Search for the cell housing the specified text and yield its [x, y] center coordinate. 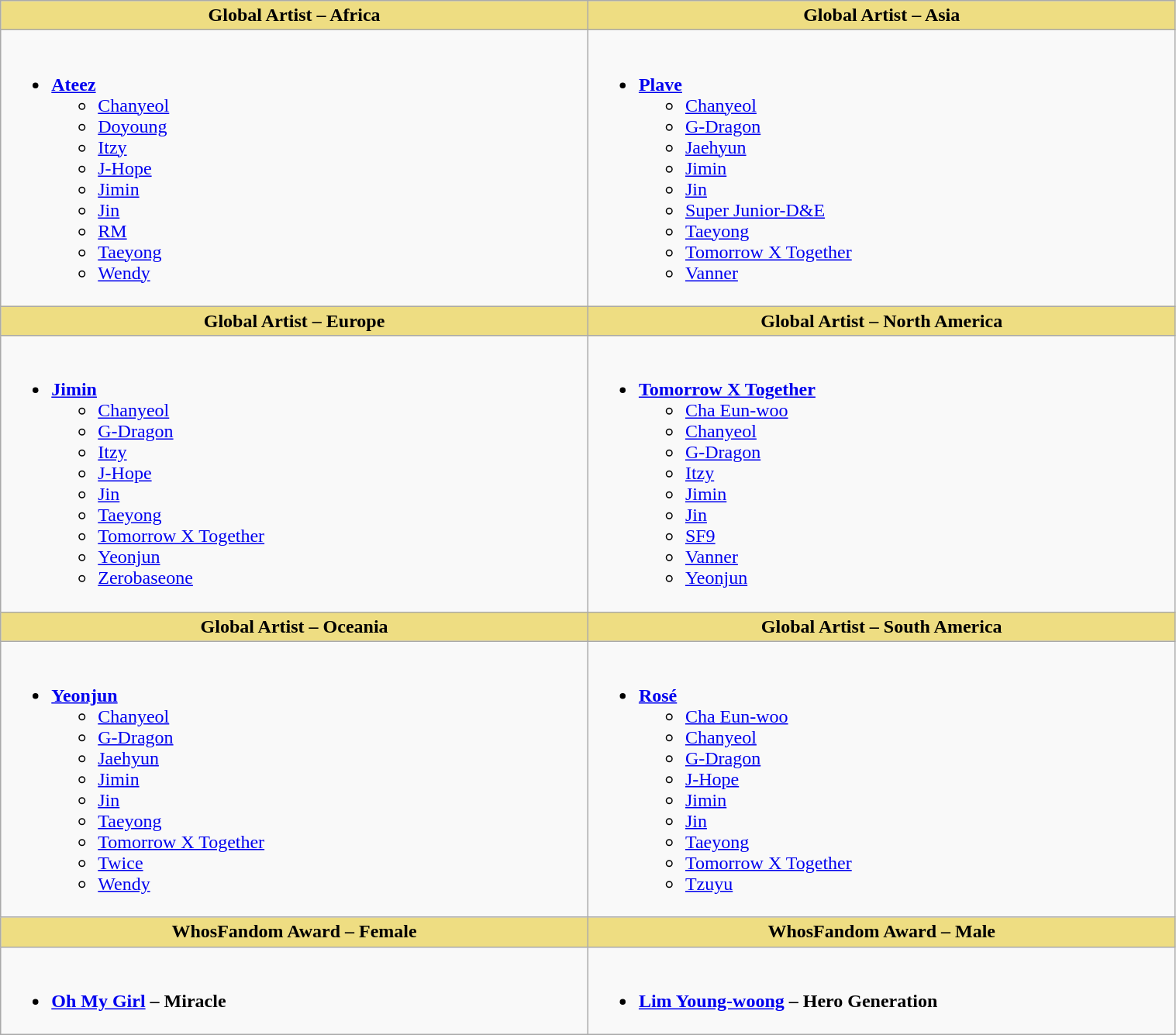
YeonjunChanyeolG-DragonJaehyunJiminJinTaeyongTomorrow X TogetherTwiceWendy [295, 779]
WhosFandom Award – Female [295, 932]
Global Artist – Europe [295, 321]
PlaveChanyeolG-DragonJaehyunJiminJinSuper Junior-D&ETaeyongTomorrow X TogetherVanner [881, 168]
Lim Young-woong – Hero Generation [881, 991]
Global Artist – Africa [295, 16]
Tomorrow X TogetherCha Eun-wooChanyeolG-DragonItzyJiminJinSF9VannerYeonjun [881, 474]
AteezChanyeolDoyoungItzyJ-HopeJiminJinRMTaeyongWendy [295, 168]
JiminChanyeolG-DragonItzyJ-HopeJinTaeyongTomorrow X TogetherYeonjunZerobaseone [295, 474]
WhosFandom Award – Male [881, 932]
Oh My Girl – Miracle [295, 991]
Global Artist – North America [881, 321]
Global Artist – Oceania [295, 626]
RoséCha Eun-wooChanyeolG-DragonJ-HopeJiminJinTaeyongTomorrow X TogetherTzuyu [881, 779]
Global Artist – South America [881, 626]
Global Artist – Asia [881, 16]
